Return (x, y) of the center of cell containing provided text 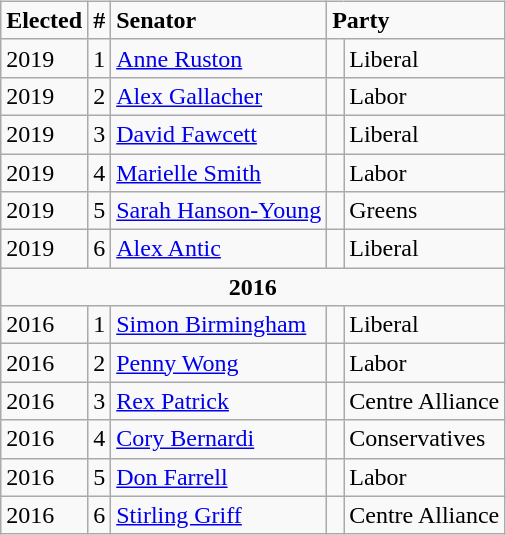
Stirling Griff (219, 515)
# (100, 20)
Conservatives (424, 439)
Simon Birmingham (219, 325)
Party (416, 20)
Don Farrell (219, 477)
Senator (219, 20)
Cory Bernardi (219, 439)
Greens (424, 211)
Penny Wong (219, 363)
David Fawcett (219, 134)
Alex Antic (219, 249)
Marielle Smith (219, 173)
Alex Gallacher (219, 96)
Sarah Hanson-Young (219, 211)
Elected (44, 20)
Rex Patrick (219, 401)
Anne Ruston (219, 58)
